Output the (X, Y) coordinate of the center of the cell containing the given text.  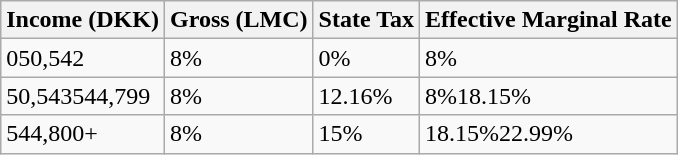
12.16% (366, 96)
Income (DKK) (83, 20)
Gross (LMC) (238, 20)
50,543544,799 (83, 96)
State Tax (366, 20)
Effective Marginal Rate (549, 20)
15% (366, 134)
544,800+ (83, 134)
050,542 (83, 58)
0% (366, 58)
18.15%22.99% (549, 134)
8%18.15% (549, 96)
